Return [x, y] of the center of cell containing provided text 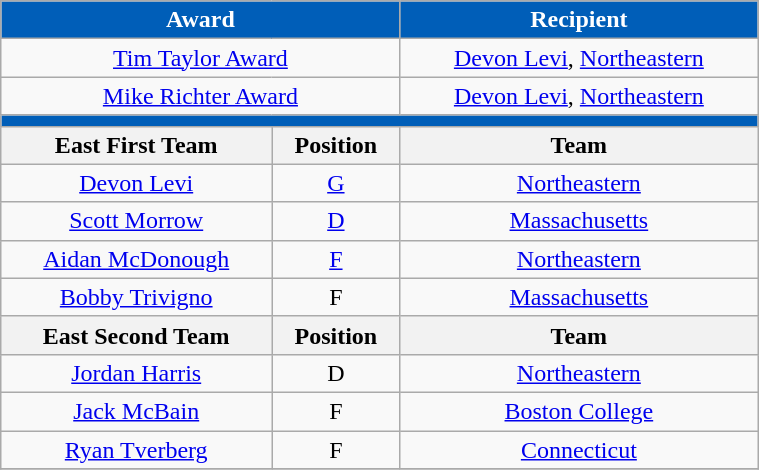
East First Team [136, 145]
G [336, 183]
East Second Team [136, 335]
Jordan Harris [136, 373]
Devon Levi [136, 183]
Jack McBain [136, 411]
Recipient [579, 20]
Bobby Trivigno [136, 297]
Aidan McDonough [136, 259]
Boston College [579, 411]
Tim Taylor Award [200, 58]
Mike Richter Award [200, 96]
Ryan Tverberg [136, 449]
Connecticut [579, 449]
Scott Morrow [136, 221]
Award [200, 20]
